Search for the cell housing the specified text and yield its (x, y) center coordinate. 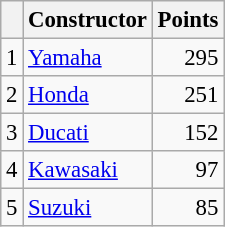
85 (188, 208)
Yamaha (88, 58)
295 (188, 58)
2 (12, 95)
152 (188, 133)
Points (188, 20)
4 (12, 170)
1 (12, 58)
Honda (88, 95)
3 (12, 133)
251 (188, 95)
Constructor (88, 20)
97 (188, 170)
Kawasaki (88, 170)
5 (12, 208)
Suzuki (88, 208)
Ducati (88, 133)
